From the cell containing the given text, extract its center point as [X, Y] coordinate. 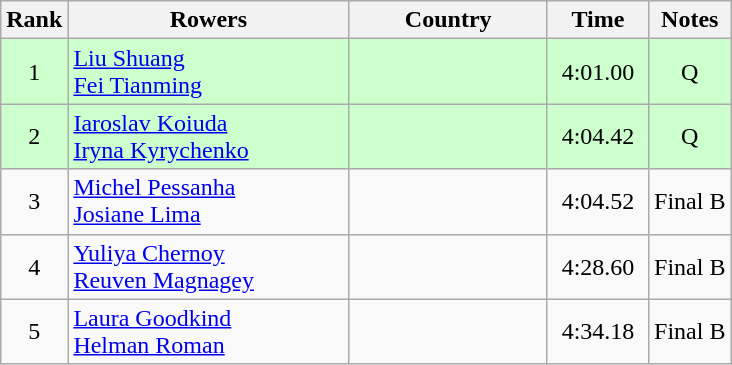
2 [34, 136]
Iaroslav KoiudaIryna Kyrychenko [208, 136]
Rank [34, 20]
4 [34, 266]
3 [34, 202]
Notes [690, 20]
4:04.42 [598, 136]
Laura GoodkindHelman Roman [208, 332]
Time [598, 20]
4:01.00 [598, 72]
Country [448, 20]
4:28.60 [598, 266]
Yuliya ChernoyReuven Magnagey [208, 266]
5 [34, 332]
Liu ShuangFei Tianming [208, 72]
4:04.52 [598, 202]
4:34.18 [598, 332]
Rowers [208, 20]
Michel PessanhaJosiane Lima [208, 202]
1 [34, 72]
